Determine the [X, Y] coordinate at the center of the cell enclosing the given text.  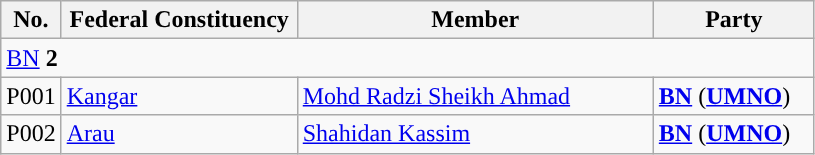
Kangar [179, 96]
No. [31, 20]
Shahidan Kassim [475, 134]
Federal Constituency [179, 20]
Arau [179, 134]
Member [475, 20]
P002 [31, 134]
Party [734, 20]
P001 [31, 96]
BN 2 [408, 58]
Mohd Radzi Sheikh Ahmad [475, 96]
